Locate the cell with the specified text and output its (X, Y) center coordinate. 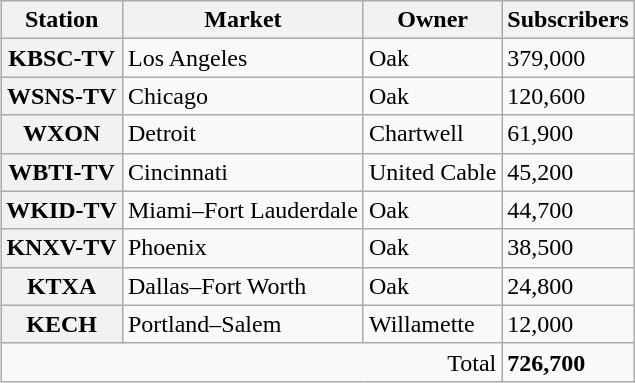
Chicago (242, 96)
Chartwell (432, 134)
Owner (432, 20)
United Cable (432, 172)
Cincinnati (242, 172)
Total (252, 362)
KNXV-TV (62, 248)
379,000 (568, 58)
WXON (62, 134)
120,600 (568, 96)
Dallas–Fort Worth (242, 286)
Portland–Salem (242, 324)
KTXA (62, 286)
24,800 (568, 286)
726,700 (568, 362)
Market (242, 20)
Subscribers (568, 20)
Station (62, 20)
12,000 (568, 324)
WBTI-TV (62, 172)
KBSC-TV (62, 58)
Detroit (242, 134)
38,500 (568, 248)
Phoenix (242, 248)
Los Angeles (242, 58)
Willamette (432, 324)
61,900 (568, 134)
Miami–Fort Lauderdale (242, 210)
WSNS-TV (62, 96)
KECH (62, 324)
45,200 (568, 172)
44,700 (568, 210)
WKID-TV (62, 210)
